Identify which cell holds the provided text, then report its (x, y) central coordinate. 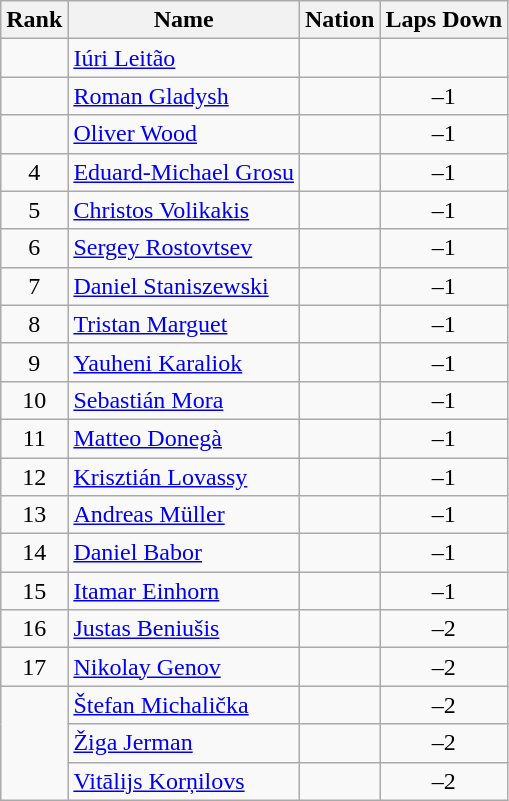
10 (34, 400)
14 (34, 553)
Matteo Donegà (184, 438)
Christos Volikakis (184, 210)
Oliver Wood (184, 134)
Daniel Staniszewski (184, 286)
Itamar Einhorn (184, 591)
Justas Beniušis (184, 629)
Laps Down (444, 20)
Daniel Babor (184, 553)
Sergey Rostovtsev (184, 248)
Vitālijs Korņilovs (184, 781)
6 (34, 248)
12 (34, 477)
Sebastián Mora (184, 400)
Žiga Jerman (184, 743)
Tristan Marguet (184, 324)
Iúri Leitão (184, 58)
Name (184, 20)
13 (34, 515)
Yauheni Karaliok (184, 362)
Roman Gladysh (184, 96)
5 (34, 210)
17 (34, 667)
Nation (340, 20)
Štefan Michalička (184, 705)
8 (34, 324)
Rank (34, 20)
4 (34, 172)
Krisztián Lovassy (184, 477)
11 (34, 438)
Eduard-Michael Grosu (184, 172)
7 (34, 286)
16 (34, 629)
Nikolay Genov (184, 667)
9 (34, 362)
15 (34, 591)
Andreas Müller (184, 515)
